From the cell containing the given text, extract its center point as [X, Y] coordinate. 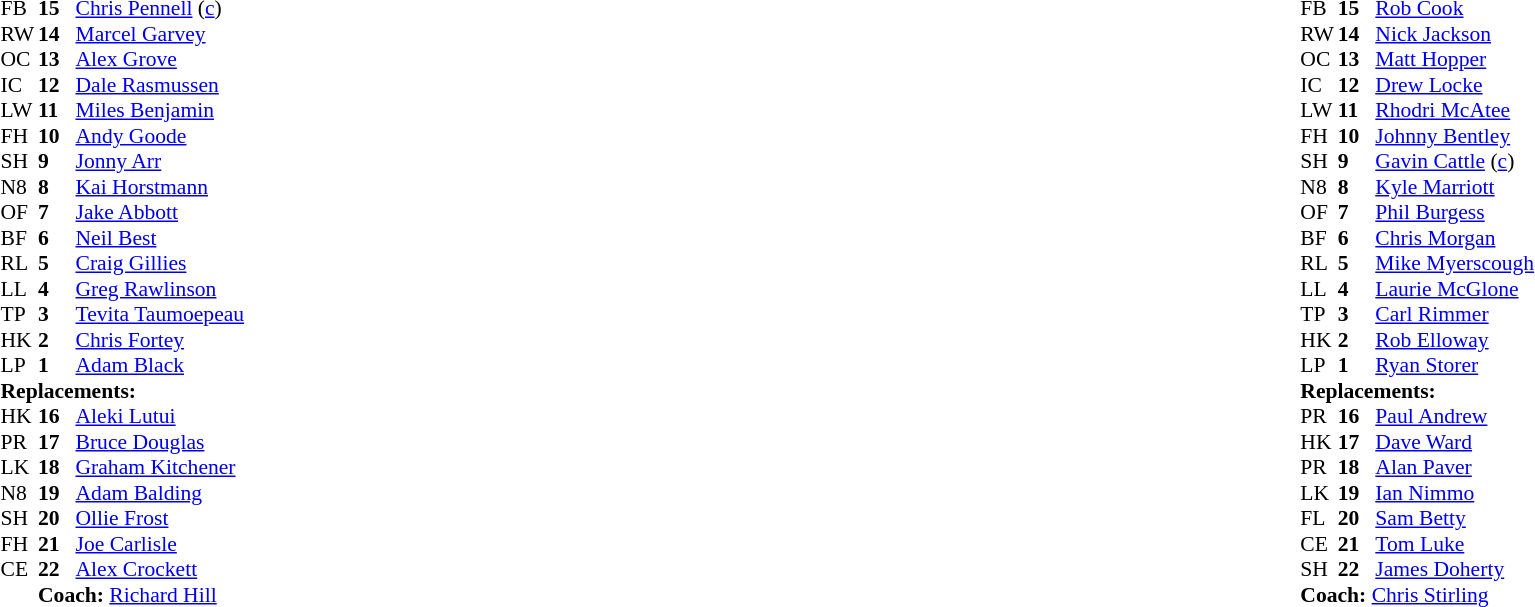
Neil Best [160, 238]
Ryan Storer [1454, 365]
Greg Rawlinson [160, 289]
Ollie Frost [160, 519]
Alex Grove [160, 59]
Adam Black [160, 365]
Marcel Garvey [160, 34]
Johnny Bentley [1454, 136]
Jonny Arr [160, 161]
FL [1319, 519]
Graham Kitchener [160, 467]
Adam Balding [160, 493]
Bruce Douglas [160, 442]
Craig Gillies [160, 263]
Kyle Marriott [1454, 187]
Alex Crockett [160, 569]
Rhodri McAtee [1454, 111]
Carl Rimmer [1454, 315]
Rob Elloway [1454, 340]
Laurie McGlone [1454, 289]
Kai Horstmann [160, 187]
Dale Rasmussen [160, 85]
Chris Morgan [1454, 238]
Phil Burgess [1454, 213]
Dave Ward [1454, 442]
Jake Abbott [160, 213]
Miles Benjamin [160, 111]
Joe Carlisle [160, 544]
Sam Betty [1454, 519]
Ian Nimmo [1454, 493]
Mike Myerscough [1454, 263]
Drew Locke [1454, 85]
Chris Fortey [160, 340]
Aleki Lutui [160, 417]
Nick Jackson [1454, 34]
Alan Paver [1454, 467]
Tom Luke [1454, 544]
Gavin Cattle (c) [1454, 161]
James Doherty [1454, 569]
Andy Goode [160, 136]
Tevita Taumoepeau [160, 315]
Paul Andrew [1454, 417]
Matt Hopper [1454, 59]
